Capture the cell that displays the provided text and extract its [X, Y] central coordinate. 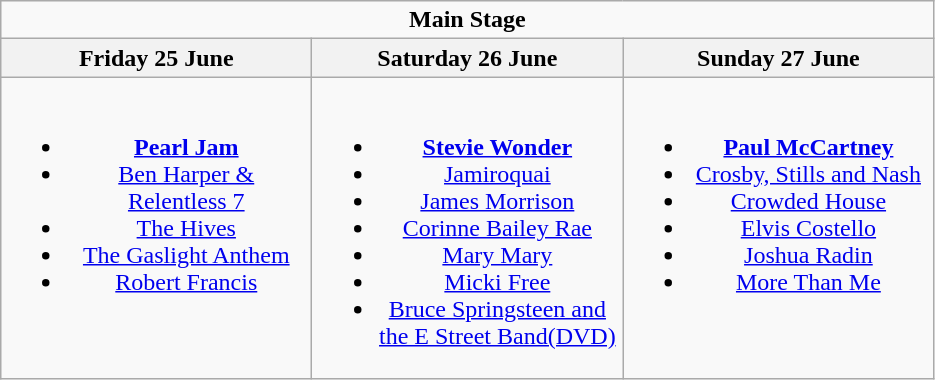
Paul McCartneyCrosby, Stills and NashCrowded HouseElvis CostelloJoshua RadinMore Than Me [778, 228]
Stevie WonderJamiroquaiJames MorrisonCorinne Bailey RaeMary MaryMicki FreeBruce Springsteen and the E Street Band(DVD) [468, 228]
Saturday 26 June [468, 58]
Friday 25 June [156, 58]
Sunday 27 June [778, 58]
Main Stage [468, 20]
Pearl JamBen Harper & Relentless 7The HivesThe Gaslight AnthemRobert Francis [156, 228]
